Identify which cell holds the provided text, then report its [X, Y] central coordinate. 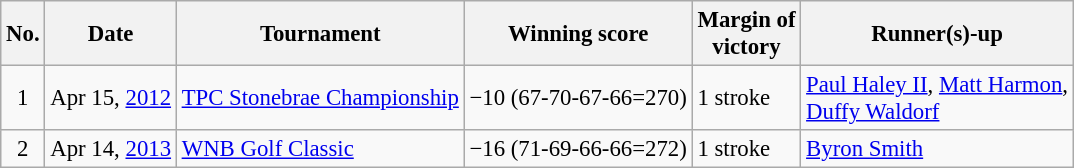
Paul Haley II, Matt Harmon, Duffy Waldorf [938, 98]
Winning score [578, 34]
Runner(s)-up [938, 34]
Tournament [320, 34]
TPC Stonebrae Championship [320, 98]
Margin ofvictory [746, 34]
Date [110, 34]
1 [23, 98]
Apr 14, 2013 [110, 149]
2 [23, 149]
−16 (71-69-66-66=272) [578, 149]
Apr 15, 2012 [110, 98]
Byron Smith [938, 149]
−10 (67-70-67-66=270) [578, 98]
WNB Golf Classic [320, 149]
No. [23, 34]
